Determine the (x, y) coordinate at the center of the cell enclosing the given text.  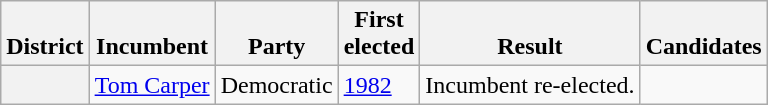
District (45, 34)
Democratic (276, 85)
Candidates (704, 34)
Firstelected (379, 34)
1982 (379, 85)
Result (530, 34)
Party (276, 34)
Incumbent re-elected. (530, 85)
Incumbent (152, 34)
Tom Carper (152, 85)
